Search for the cell housing the specified text and yield its [x, y] center coordinate. 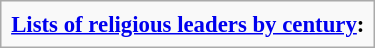
Lists of religious leaders by century: [188, 24]
